Identify which cell holds the provided text, then report its [X, Y] central coordinate. 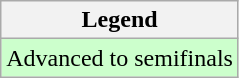
Legend [120, 20]
Advanced to semifinals [120, 58]
